Search for the cell housing the specified text and yield its (x, y) center coordinate. 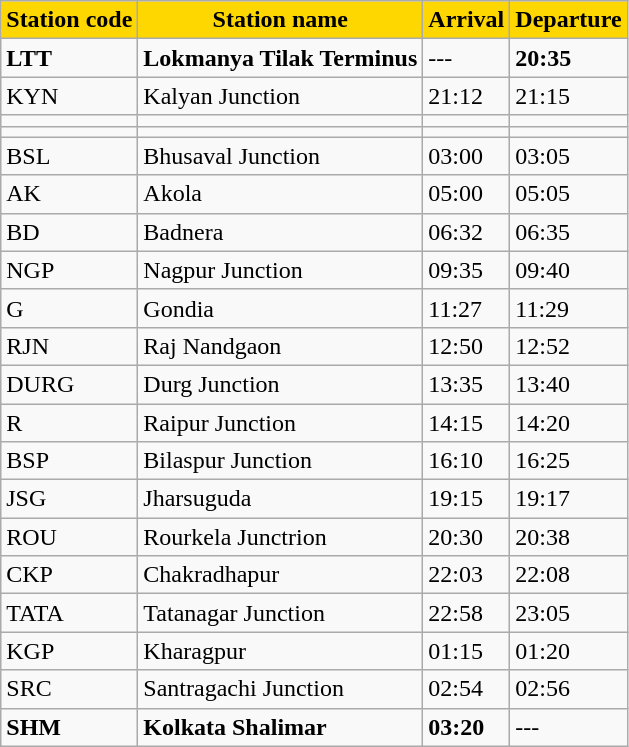
Jharsuguda (280, 499)
22:58 (466, 613)
ROU (70, 537)
12:50 (466, 346)
09:40 (568, 270)
19:15 (466, 499)
02:56 (568, 689)
Chakradhapur (280, 575)
Bilaspur Junction (280, 461)
19:17 (568, 499)
05:00 (466, 194)
05:05 (568, 194)
G (70, 308)
03:05 (568, 156)
Akola (280, 194)
03:00 (466, 156)
Kharagpur (280, 651)
TATA (70, 613)
Durg Junction (280, 384)
Raipur Junction (280, 423)
JSG (70, 499)
DURG (70, 384)
Kalyan Junction (280, 96)
11:27 (466, 308)
20:30 (466, 537)
Rourkela Junctrion (280, 537)
LTT (70, 58)
03:20 (466, 727)
Gondia (280, 308)
01:15 (466, 651)
BSP (70, 461)
23:05 (568, 613)
13:40 (568, 384)
13:35 (466, 384)
14:15 (466, 423)
22:08 (568, 575)
SHM (70, 727)
KGP (70, 651)
12:52 (568, 346)
06:35 (568, 232)
Tatanagar Junction (280, 613)
21:12 (466, 96)
Station code (70, 20)
Santragachi Junction (280, 689)
20:35 (568, 58)
CKP (70, 575)
BD (70, 232)
14:20 (568, 423)
02:54 (466, 689)
R (70, 423)
NGP (70, 270)
16:10 (466, 461)
22:03 (466, 575)
Lokmanya Tilak Terminus (280, 58)
RJN (70, 346)
06:32 (466, 232)
AK (70, 194)
Raj Nandgaon (280, 346)
SRC (70, 689)
16:25 (568, 461)
01:20 (568, 651)
Kolkata Shalimar (280, 727)
KYN (70, 96)
Bhusaval Junction (280, 156)
20:38 (568, 537)
Arrival (466, 20)
Badnera (280, 232)
21:15 (568, 96)
09:35 (466, 270)
Departure (568, 20)
BSL (70, 156)
11:29 (568, 308)
Station name (280, 20)
Nagpur Junction (280, 270)
